Extract the (x, y) coordinate from the center of the cell holding the provided text.  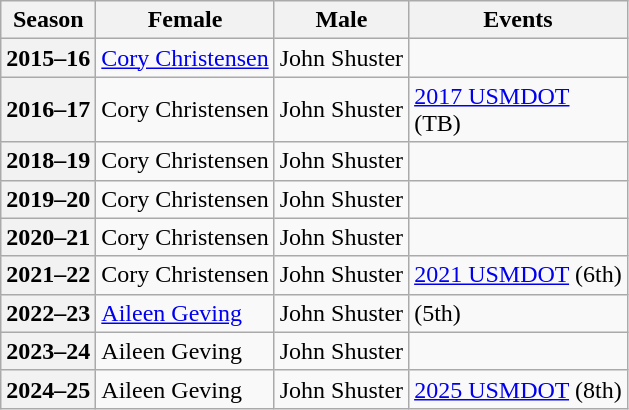
2020–21 (48, 237)
2021–22 (48, 275)
Male (341, 20)
2018–19 (48, 161)
2016–17 (48, 110)
2025 USMDOT (8th) (518, 389)
(5th) (518, 313)
2022–23 (48, 313)
2021 USMDOT (6th) (518, 275)
Season (48, 20)
Female (185, 20)
2015–16 (48, 58)
2023–24 (48, 351)
Events (518, 20)
2017 USMDOT (TB) (518, 110)
2024–25 (48, 389)
2019–20 (48, 199)
